Capture the cell that displays the provided text and extract its (X, Y) central coordinate. 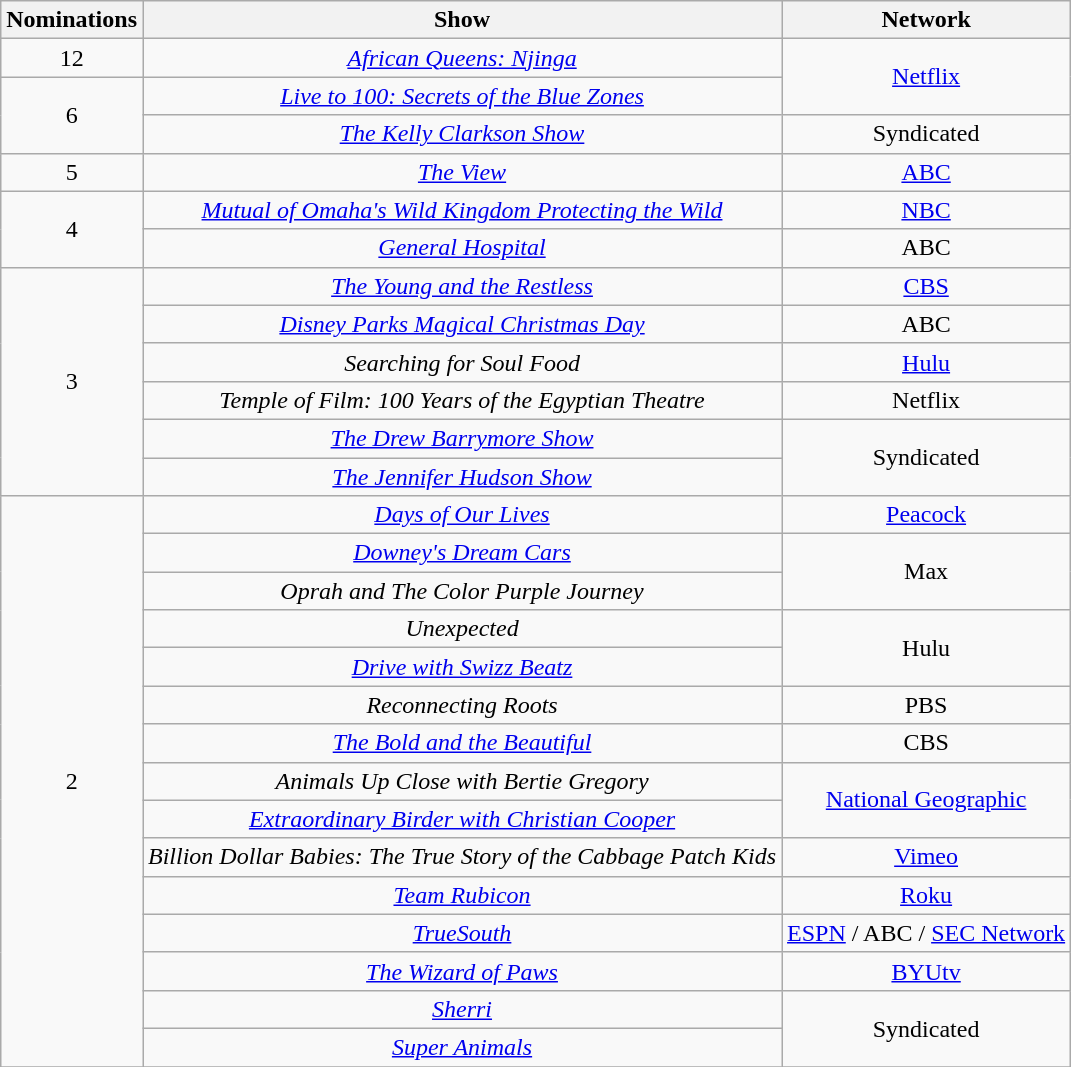
Billion Dollar Babies: The True Story of the Cabbage Patch Kids (462, 857)
Network (926, 20)
Extraordinary Birder with Christian Cooper (462, 819)
Days of Our Lives (462, 515)
Unexpected (462, 629)
Animals Up Close with Bertie Gregory (462, 781)
Peacock (926, 515)
BYUtv (926, 971)
Show (462, 20)
Mutual of Omaha's Wild Kingdom Protecting the Wild (462, 210)
Downey's Dream Cars (462, 553)
The Wizard of Paws (462, 971)
TrueSouth (462, 933)
Nominations (72, 20)
The Kelly Clarkson Show (462, 134)
Reconnecting Roots (462, 705)
The View (462, 172)
12 (72, 58)
2 (72, 782)
6 (72, 115)
NBC (926, 210)
PBS (926, 705)
The Drew Barrymore Show (462, 438)
Roku (926, 895)
Vimeo (926, 857)
The Jennifer Hudson Show (462, 477)
Live to 100: Secrets of the Blue Zones (462, 96)
Drive with Swizz Beatz (462, 667)
Sherri (462, 1009)
The Young and the Restless (462, 286)
Searching for Soul Food (462, 362)
Team Rubicon (462, 895)
Super Animals (462, 1047)
ESPN / ABC / SEC Network (926, 933)
Oprah and The Color Purple Journey (462, 591)
National Geographic (926, 800)
Disney Parks Magical Christmas Day (462, 324)
5 (72, 172)
4 (72, 229)
Temple of Film: 100 Years of the Egyptian Theatre (462, 400)
The Bold and the Beautiful (462, 743)
General Hospital (462, 248)
African Queens: Njinga (462, 58)
Max (926, 572)
3 (72, 381)
